Scan for the cell matching the given text and deliver its [x, y] coordinate at center. 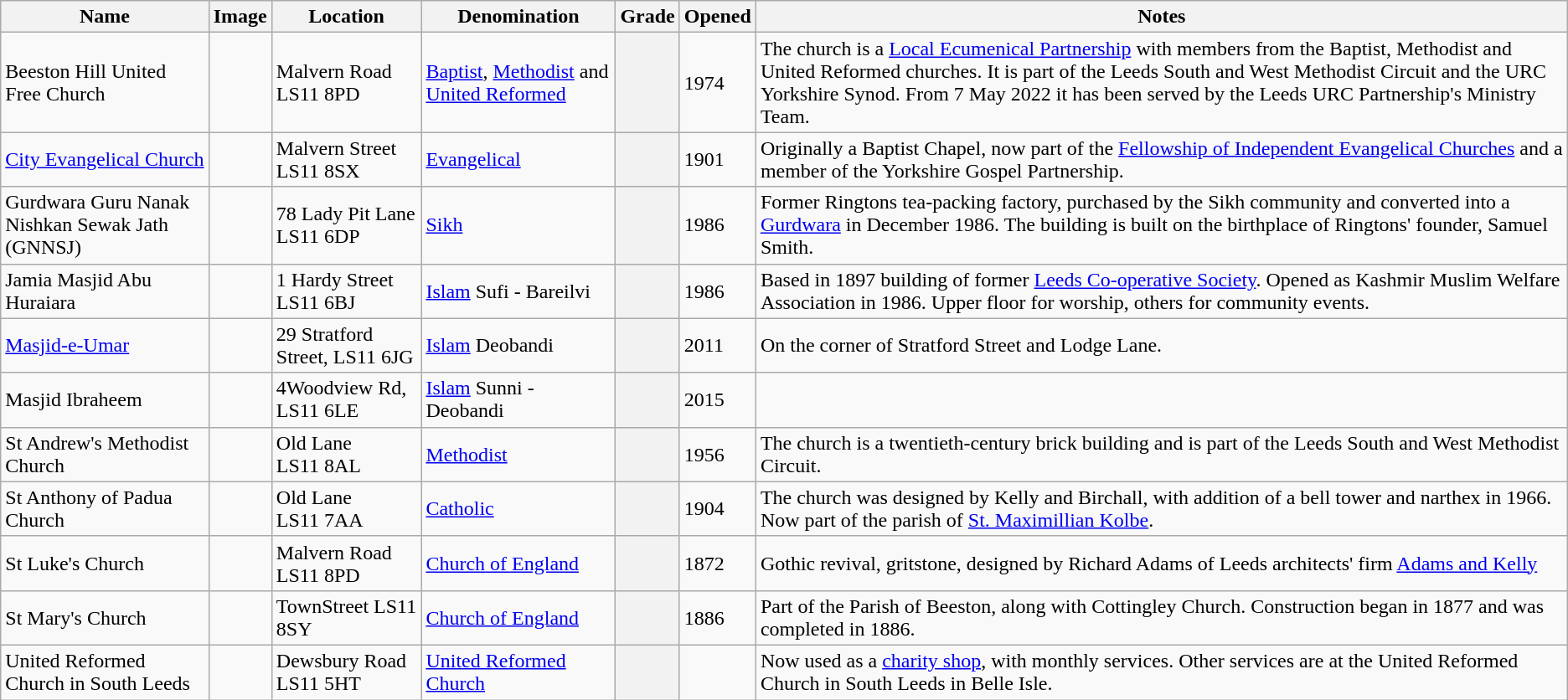
Old LaneLS11 8AL [347, 454]
Masjid Ibraheem [105, 400]
Evangelical [518, 159]
Dewsbury RoadLS11 5HT [347, 672]
Location [347, 17]
Opened [717, 17]
St Anthony of Padua Church [105, 509]
Part of the Parish of Beeston, along with Cottingley Church. Construction began in 1877 and was completed in 1886. [1161, 618]
2011 [717, 345]
29 Stratford Street, LS11 6JG [347, 345]
TownStreet LS11 8SY [347, 618]
Old LaneLS11 7AA [347, 509]
Malvern RoadLS11 8PD [347, 82]
Malvern Road LS11 8PD [347, 563]
United Reformed Church [518, 672]
1974 [717, 82]
Originally a Baptist Chapel, now part of the Fellowship of Independent Evangelical Churches and a member of the Yorkshire Gospel Partnership. [1161, 159]
4Woodview Rd, LS11 6LE [347, 400]
Beeston Hill United Free Church [105, 82]
The church was designed by Kelly and Birchall, with addition of a bell tower and narthex in 1966. Now part of the parish of St. Maximillian Kolbe. [1161, 509]
2015 [717, 400]
Gurdwara Guru Nanak Nishkan Sewak Jath (GNNSJ) [105, 225]
78 Lady Pit LaneLS11 6DP [347, 225]
On the corner of Stratford Street and Lodge Lane. [1161, 345]
1956 [717, 454]
1886 [717, 618]
1872 [717, 563]
Name [105, 17]
Jamia Masjid Abu Huraiara [105, 291]
Grade [647, 17]
Denomination [518, 17]
Gothic revival, gritstone, designed by Richard Adams of Leeds architects' firm Adams and Kelly [1161, 563]
St Mary's Church [105, 618]
1 Hardy StreetLS11 6BJ [347, 291]
Baptist, Methodist and United Reformed [518, 82]
Now used as a charity shop, with monthly services. Other services are at the United Reformed Church in South Leeds in Belle Isle. [1161, 672]
City Evangelical Church [105, 159]
Islam Sunni - Deobandi [518, 400]
Notes [1161, 17]
Methodist [518, 454]
Image [240, 17]
1901 [717, 159]
The church is a twentieth-century brick building and is part of the Leeds South and West Methodist Circuit. [1161, 454]
Islam Deobandi [518, 345]
St Andrew's Methodist Church [105, 454]
Islam Sufi - Bareilvi [518, 291]
Malvern StreetLS11 8SX [347, 159]
Masjid-e-Umar [105, 345]
St Luke's Church [105, 563]
1904 [717, 509]
Catholic [518, 509]
Sikh [518, 225]
United Reformed Church in South Leeds [105, 672]
